From the cell containing the given text, extract its center point as [x, y] coordinate. 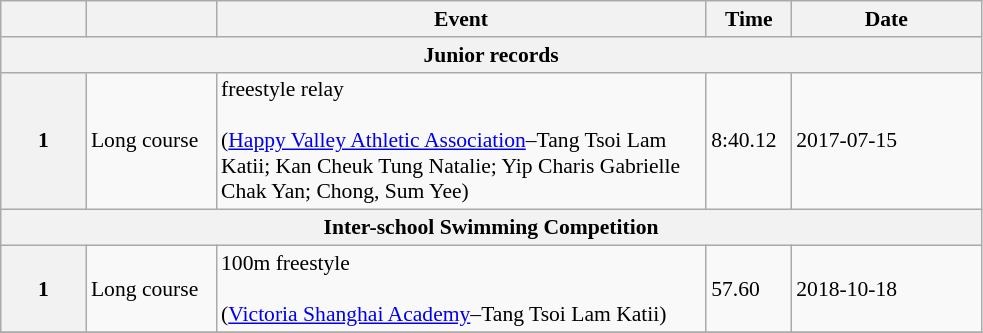
Inter-school Swimming Competition [492, 228]
Junior records [492, 55]
freestyle relay(Happy Valley Athletic Association–Tang Tsoi Lam Katii; Kan Cheuk Tung Natalie; Yip Charis Gabrielle Chak Yan; Chong, Sum Yee) [461, 141]
2017-07-15 [886, 141]
Event [461, 19]
Date [886, 19]
8:40.12 [748, 141]
100m freestyle(Victoria Shanghai Academy–Tang Tsoi Lam Katii) [461, 290]
2018-10-18 [886, 290]
57.60 [748, 290]
Time [748, 19]
